Locate the cell with the specified text and output its [X, Y] center coordinate. 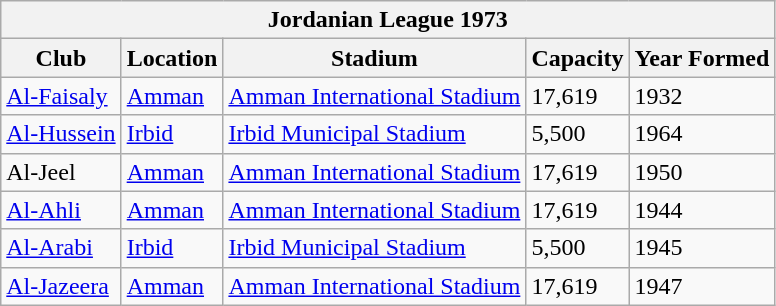
1964 [702, 134]
1932 [702, 96]
1945 [702, 248]
Club [61, 58]
Al-Jeel [61, 172]
Al-Ahli [61, 210]
Stadium [374, 58]
1950 [702, 172]
1947 [702, 286]
Al-Jazeera [61, 286]
Al-Hussein [61, 134]
Location [172, 58]
1944 [702, 210]
Year Formed [702, 58]
Al-Arabi [61, 248]
Capacity [578, 58]
Al-Faisaly [61, 96]
Jordanian League 1973 [388, 20]
